Determine the (x, y) coordinate at the center of the cell enclosing the given text.  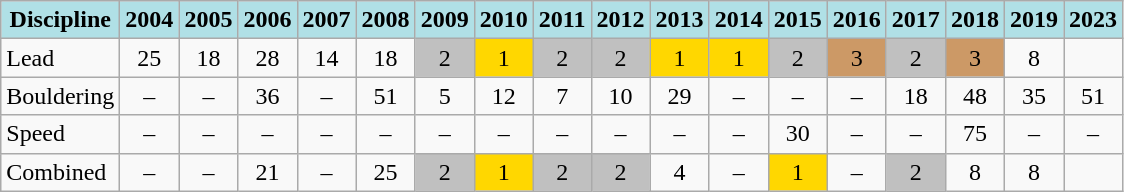
36 (268, 96)
29 (680, 96)
2019 (1034, 20)
Combined (60, 172)
2005 (208, 20)
2008 (386, 20)
2018 (974, 20)
2014 (738, 20)
30 (798, 134)
2012 (620, 20)
2016 (856, 20)
2015 (798, 20)
2017 (916, 20)
Lead (60, 58)
35 (1034, 96)
Speed (60, 134)
2007 (326, 20)
2023 (1094, 20)
10 (620, 96)
2009 (444, 20)
28 (268, 58)
2004 (150, 20)
2013 (680, 20)
5 (444, 96)
7 (562, 96)
Discipline (60, 20)
21 (268, 172)
12 (504, 96)
2010 (504, 20)
4 (680, 172)
14 (326, 58)
Bouldering (60, 96)
2011 (562, 20)
48 (974, 96)
2006 (268, 20)
75 (974, 134)
